Capture the cell that displays the provided text and extract its (x, y) central coordinate. 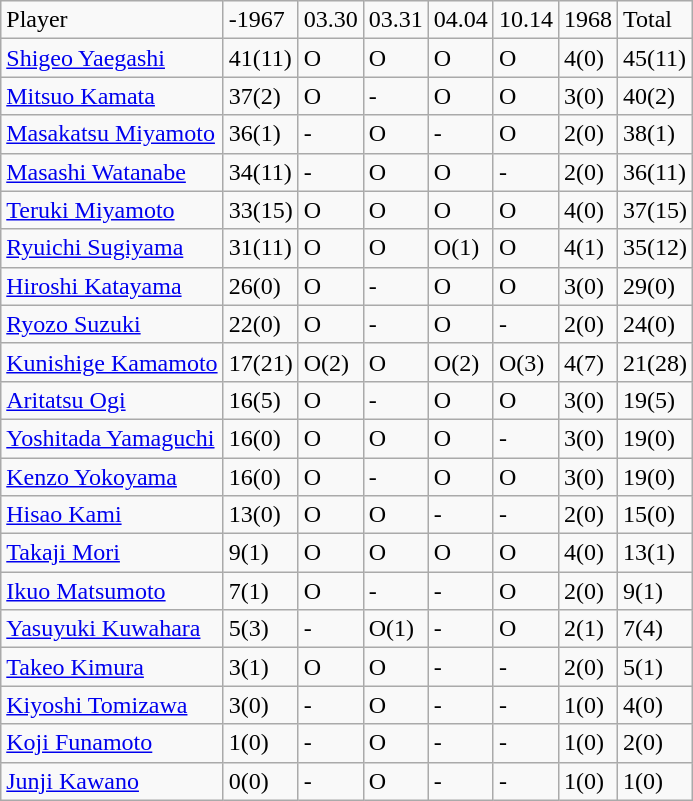
Aritatsu Ogi (112, 400)
4(1) (588, 248)
19(5) (654, 400)
Teruki Miyamoto (112, 210)
03.31 (396, 20)
Yoshitada Yamaguchi (112, 438)
33(15) (260, 210)
4(7) (588, 362)
O(3) (526, 362)
Takeo Kimura (112, 667)
Ikuo Matsumoto (112, 591)
34(11) (260, 172)
36(1) (260, 134)
24(0) (654, 324)
Koji Funamoto (112, 743)
29(0) (654, 286)
21(28) (654, 362)
-1967 (260, 20)
Mitsuo Kamata (112, 96)
10.14 (526, 20)
17(21) (260, 362)
16(5) (260, 400)
22(0) (260, 324)
Total (654, 20)
40(2) (654, 96)
Junji Kawano (112, 781)
Hisao Kami (112, 515)
03.30 (330, 20)
1968 (588, 20)
2(1) (588, 629)
Kenzo Yokoyama (112, 477)
04.04 (460, 20)
Yasuyuki Kuwahara (112, 629)
45(11) (654, 58)
13(0) (260, 515)
5(3) (260, 629)
Hiroshi Katayama (112, 286)
Kunishige Kamamoto (112, 362)
41(11) (260, 58)
36(11) (654, 172)
26(0) (260, 286)
3(1) (260, 667)
37(2) (260, 96)
Masashi Watanabe (112, 172)
35(12) (654, 248)
37(15) (654, 210)
38(1) (654, 134)
13(1) (654, 553)
Takaji Mori (112, 553)
Player (112, 20)
7(4) (654, 629)
0(0) (260, 781)
Masakatsu Miyamoto (112, 134)
5(1) (654, 667)
Ryuichi Sugiyama (112, 248)
Ryozo Suzuki (112, 324)
Shigeo Yaegashi (112, 58)
15(0) (654, 515)
31(11) (260, 248)
Kiyoshi Tomizawa (112, 705)
7(1) (260, 591)
